Return the [X, Y] coordinate for the center point of the cell that contains the specified text.  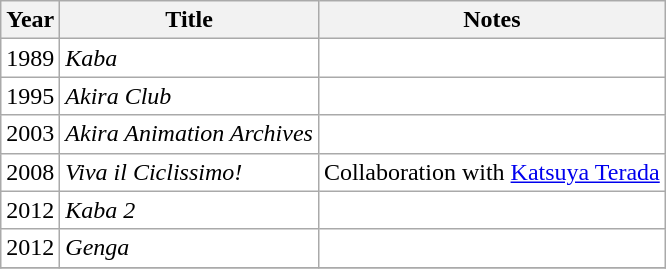
Genga [190, 248]
Year [30, 20]
1989 [30, 58]
Kaba 2 [190, 210]
Notes [492, 20]
Akira Animation Archives [190, 134]
Viva il Ciclissimo! [190, 172]
1995 [30, 96]
Kaba [190, 58]
Akira Club [190, 96]
Collaboration with Katsuya Terada [492, 172]
2003 [30, 134]
2008 [30, 172]
Title [190, 20]
